Scan for the cell matching the given text and deliver its [X, Y] coordinate at center. 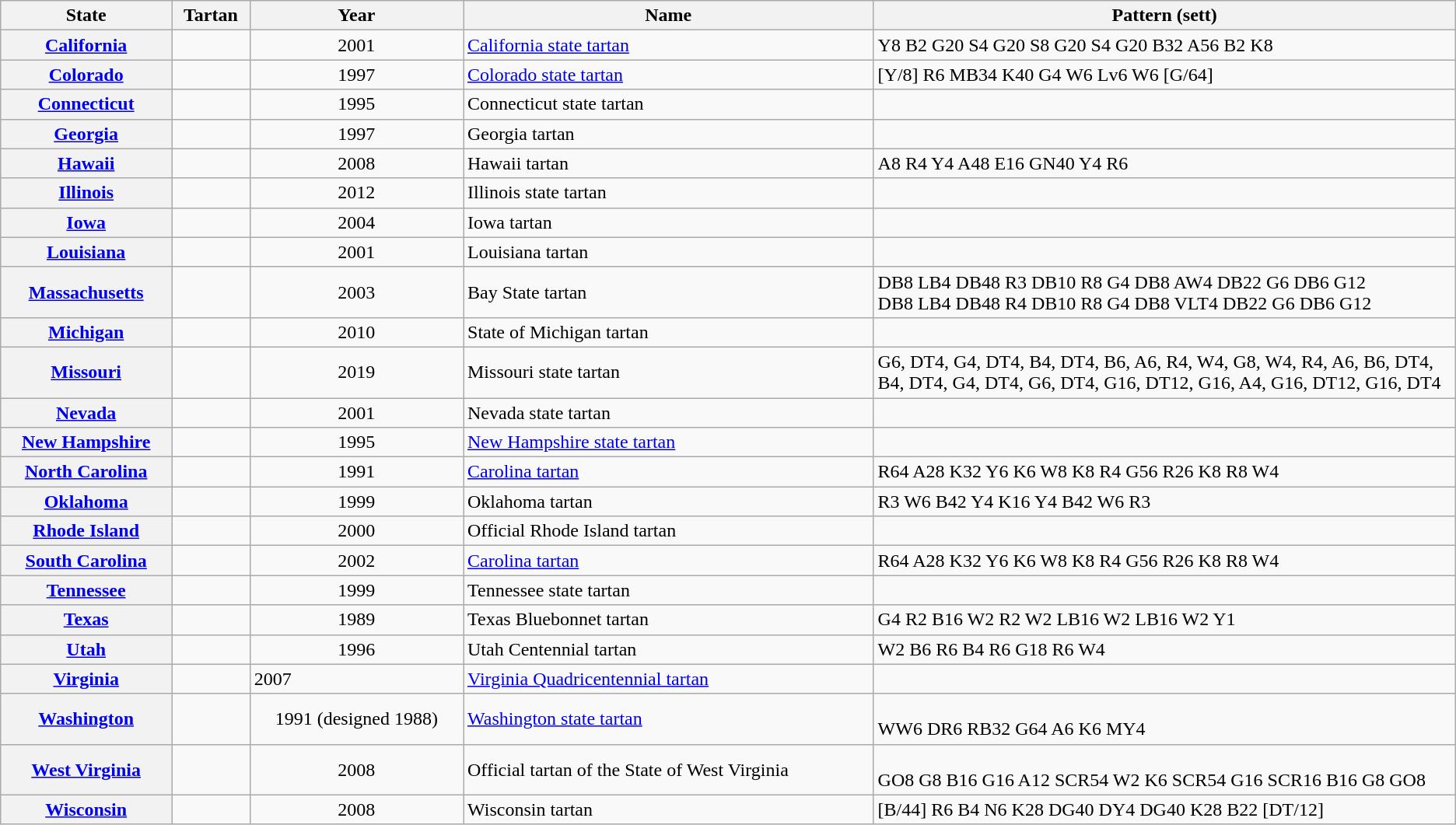
Louisiana tartan [669, 252]
Texas Bluebonnet tartan [669, 620]
Official Rhode Island tartan [669, 531]
Texas [86, 620]
WW6 DR6 RB32 G64 A6 K6 MY4 [1164, 718]
Wisconsin tartan [669, 809]
Virginia Quadricentennial tartan [669, 679]
Washington state tartan [669, 718]
Utah Centennial tartan [669, 649]
Missouri [86, 372]
2007 [356, 679]
Nevada state tartan [669, 413]
GO8 G8 B16 G16 A12 SCR54 W2 K6 SCR54 G16 SCR16 B16 G8 GO8 [1164, 770]
2002 [356, 561]
Bay State tartan [669, 292]
Colorado state tartan [669, 75]
1991 [356, 472]
Connecticut state tartan [669, 104]
Tartan [212, 16]
Louisiana [86, 252]
Official tartan of the State of West Virginia [669, 770]
Illinois [86, 193]
Wisconsin [86, 809]
Iowa tartan [669, 222]
[Y/8] R6 MB34 K40 G4 W6 Lv6 W6 [G/64] [1164, 75]
G4 R2 B16 W2 R2 W2 LB16 W2 LB16 W2 Y1 [1164, 620]
[B/44] R6 B4 N6 K28 DG40 DY4 DG40 K28 B22 [DT/12] [1164, 809]
Virginia [86, 679]
Hawaii [86, 163]
State of Michigan tartan [669, 332]
2019 [356, 372]
DB8 LB4 DB48 R3 DB10 R8 G4 DB8 AW4 DB22 G6 DB6 G12DB8 LB4 DB48 R4 DB10 R8 G4 DB8 VLT4 DB22 G6 DB6 G12 [1164, 292]
California state tartan [669, 45]
Michigan [86, 332]
2003 [356, 292]
Missouri state tartan [669, 372]
Year [356, 16]
Connecticut [86, 104]
Massachusetts [86, 292]
Nevada [86, 413]
G6, DT4, G4, DT4, B4, DT4, B6, A6, R4, W4, G8, W4, R4, A6, B6, DT4, B4, DT4, G4, DT4, G6, DT4, G16, DT12, G16, A4, G16, DT12, G16, DT4 [1164, 372]
1996 [356, 649]
California [86, 45]
2000 [356, 531]
Washington [86, 718]
Hawaii tartan [669, 163]
Georgia [86, 134]
Name [669, 16]
Colorado [86, 75]
R3 W6 B42 Y4 K16 Y4 B42 W6 R3 [1164, 502]
Tennessee [86, 590]
North Carolina [86, 472]
New Hampshire state tartan [669, 442]
Y8 B2 G20 S4 G20 S8 G20 S4 G20 B32 A56 B2 K8 [1164, 45]
Oklahoma [86, 502]
Rhode Island [86, 531]
New Hampshire [86, 442]
Georgia tartan [669, 134]
Utah [86, 649]
Pattern (sett) [1164, 16]
2012 [356, 193]
South Carolina [86, 561]
1989 [356, 620]
A8 R4 Y4 A48 E16 GN40 Y4 R6 [1164, 163]
2010 [356, 332]
Iowa [86, 222]
West Virginia [86, 770]
State [86, 16]
Oklahoma tartan [669, 502]
Illinois state tartan [669, 193]
2004 [356, 222]
Tennessee state tartan [669, 590]
1991 (designed 1988) [356, 718]
W2 B6 R6 B4 R6 G18 R6 W4 [1164, 649]
